Find where the given text appears and provide that cell's center as (x, y) coordinate. 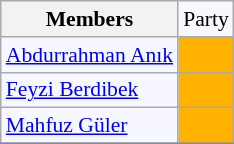
Party (206, 19)
Abdurrahman Anık (90, 55)
Mahfuz Güler (90, 126)
Feyzi Berdibek (90, 90)
Members (90, 19)
